Extract the [x, y] coordinate from the center of the cell holding the provided text.  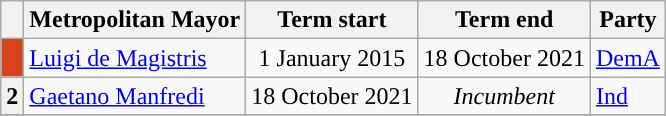
1 January 2015 [332, 58]
Incumbent [504, 96]
Term start [332, 20]
Party [628, 20]
Ind [628, 96]
DemA [628, 58]
Gaetano Manfredi [135, 96]
Luigi de Magistris [135, 58]
2 [12, 96]
Metropolitan Mayor [135, 20]
Term end [504, 20]
